Extract the [x, y] coordinate from the center of the cell holding the provided text.  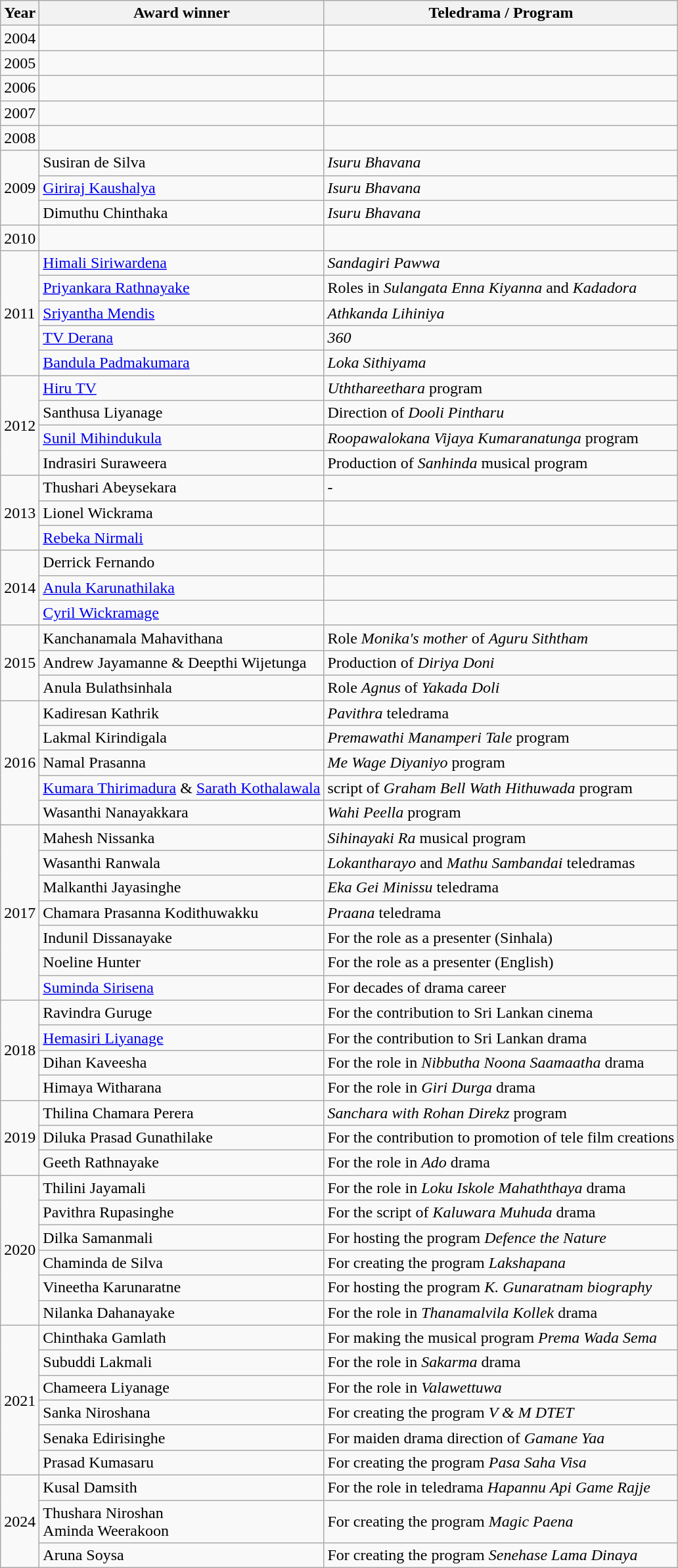
For maiden drama direction of Gamane Yaa [501, 1437]
For the role in Giri Durga drama [501, 1087]
Production of Diriya Doni [501, 663]
Lakmal Kirindigala [181, 738]
Noeline Hunter [181, 963]
For the contribution to Sri Lankan cinema [501, 1013]
Production of Sanhinda musical program [501, 463]
Sanka Niroshana [181, 1412]
Wahi Peella program [501, 813]
Indrasiri Suraweera [181, 463]
Thushara NiroshanAminda Weerakoon [181, 1521]
Kusal Damsith [181, 1487]
2024 [20, 1521]
Priyankara Rathnayake [181, 288]
Kumara Thirimadura & Sarath Kothalawala [181, 788]
Rebeka Nirmali [181, 538]
Lionel Wickrama [181, 513]
Loka Sithiyama [501, 363]
2004 [20, 38]
Bandula Padmakumara [181, 363]
Cyril Wickramage [181, 613]
For creating the program Pasa Saha Visa [501, 1462]
Thushari Abeysekara [181, 488]
2010 [20, 238]
Namal Prasanna [181, 763]
For the role in Nibbutha Noona Saamaatha drama [501, 1062]
Sriyantha Mendis [181, 313]
Thilini Jayamali [181, 1188]
Athkanda Lihiniya [501, 313]
Kanchanamala Mahavithana [181, 638]
2013 [20, 513]
2020 [20, 1250]
For creating the program Senehase Lama Dinaya [501, 1556]
Role Agnus of Yakada Doli [501, 687]
Year [20, 13]
For the role as a presenter (English) [501, 963]
For hosting the program Defence the Nature [501, 1238]
Role Monika's mother of Aguru Siththam [501, 638]
Anula Karunathilaka [181, 588]
Nilanka Dahanayake [181, 1313]
Andrew Jayamanne & Deepthi Wijetunga [181, 663]
Eka Gei Minissu teledrama [501, 888]
2006 [20, 88]
Chamara Prasanna Kodithuwakku [181, 913]
For the role in Thanamalvila Kollek drama [501, 1313]
Hemasiri Liyanage [181, 1037]
2014 [20, 588]
Dihan Kaveesha [181, 1062]
For the role in Sakarma drama [501, 1362]
Santhusa Liyanage [181, 413]
Lokantharayo and Mathu Sambandai teledramas [501, 863]
Wasanthi Nanayakkara [181, 813]
2008 [20, 138]
2012 [20, 425]
Chaminda de Silva [181, 1263]
Indunil Dissanayake [181, 938]
Direction of Dooli Pintharu [501, 413]
Vineetha Karunaratne [181, 1288]
Himali Siriwardena [181, 263]
2015 [20, 663]
Derrick Fernando [181, 563]
For the role in Valawettuwa [501, 1387]
Award winner [181, 13]
For the script of Kaluwara Muhuda drama [501, 1213]
Roles in Sulangata Enna Kiyanna and Kadadora [501, 288]
Diluka Prasad Gunathilake [181, 1138]
Dimuthu Chinthaka [181, 213]
Chinthaka Gamlath [181, 1338]
For the contribution to Sri Lankan drama [501, 1037]
For creating the program Magic Paena [501, 1521]
Sanchara with Rohan Direkz program [501, 1113]
TV Derana [181, 338]
For making the musical program Prema Wada Sema [501, 1338]
Teledrama / Program [501, 13]
Malkanthi Jayasinghe [181, 888]
Suminda Sirisena [181, 988]
For hosting the program K. Gunaratnam biography [501, 1288]
Premawathi Manamperi Tale program [501, 738]
For the role in Loku Iskole Mahaththaya drama [501, 1188]
For the contribution to promotion of tele film creations [501, 1138]
2017 [20, 913]
For decades of drama career [501, 988]
Himaya Witharana [181, 1087]
Praana teledrama [501, 913]
Chameera Liyanage [181, 1387]
2009 [20, 188]
Anula Bulathsinhala [181, 687]
2011 [20, 313]
Thilina Chamara Perera [181, 1113]
Hiru TV [181, 388]
Ravindra Guruge [181, 1013]
Mahesh Nissanka [181, 838]
Senaka Edirisinghe [181, 1437]
2018 [20, 1050]
Susiran de Silva [181, 163]
Dilka Samanmali [181, 1238]
script of Graham Bell Wath Hithuwada program [501, 788]
Giriraj Kaushalya [181, 188]
Sihinayaki Ra musical program [501, 838]
2021 [20, 1400]
Pavithra teledrama [501, 712]
Pavithra Rupasinghe [181, 1213]
For the role in teledrama Hapannu Api Game Rajje [501, 1487]
Sandagiri Pawwa [501, 263]
For the role as a presenter (Sinhala) [501, 938]
Geeth Rathnayake [181, 1163]
Uththareethara program [501, 388]
Sunil Mihindukula [181, 438]
For creating the program Lakshapana [501, 1263]
Aruna Soysa [181, 1556]
2019 [20, 1138]
2007 [20, 113]
Wasanthi Ranwala [181, 863]
360 [501, 338]
2005 [20, 63]
Kadiresan Kathrik [181, 712]
Roopawalokana Vijaya Kumaranatunga program [501, 438]
- [501, 488]
Prasad Kumasaru [181, 1462]
2016 [20, 762]
Me Wage Diyaniyo program [501, 763]
Subuddi Lakmali [181, 1362]
For creating the program V & M DTET [501, 1412]
For the role in Ado drama [501, 1163]
